Scan for the cell matching the given text and deliver its [X, Y] coordinate at center. 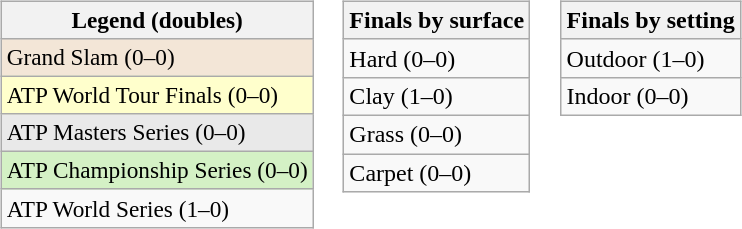
ATP World Series (1–0) [157, 208]
Indoor (0–0) [650, 96]
Grand Slam (0–0) [157, 57]
Carpet (0–0) [437, 173]
Outdoor (1–0) [650, 58]
ATP Championship Series (0–0) [157, 171]
Grass (0–0) [437, 134]
Legend (doubles) [157, 20]
Finals by setting [650, 20]
ATP Masters Series (0–0) [157, 133]
ATP World Tour Finals (0–0) [157, 95]
Hard (0–0) [437, 58]
Finals by surface [437, 20]
Clay (1–0) [437, 96]
